For the text-containing cell, return its midpoint in [x, y] coordinate format. 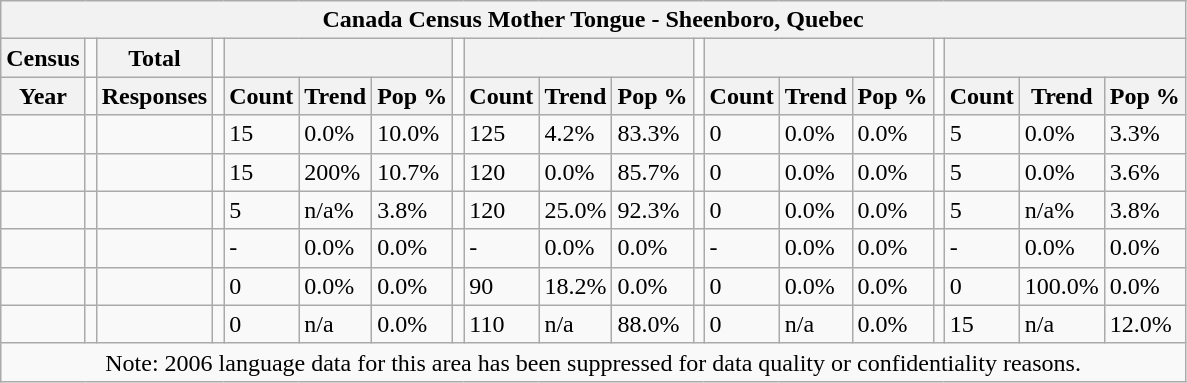
10.0% [412, 134]
Total [154, 58]
25.0% [576, 210]
200% [336, 172]
90 [502, 286]
18.2% [576, 286]
88.0% [652, 324]
Note: 2006 language data for this area has been suppressed for data quality or confidentiality reasons. [594, 362]
Responses [154, 96]
125 [502, 134]
4.2% [576, 134]
12.0% [1144, 324]
83.3% [652, 134]
3.3% [1144, 134]
Year [43, 96]
10.7% [412, 172]
92.3% [652, 210]
85.7% [652, 172]
3.6% [1144, 172]
110 [502, 324]
Census [43, 58]
100.0% [1062, 286]
Canada Census Mother Tongue - Sheenboro, Quebec [594, 20]
